Find where the given text appears and provide that cell's center as [X, Y] coordinate. 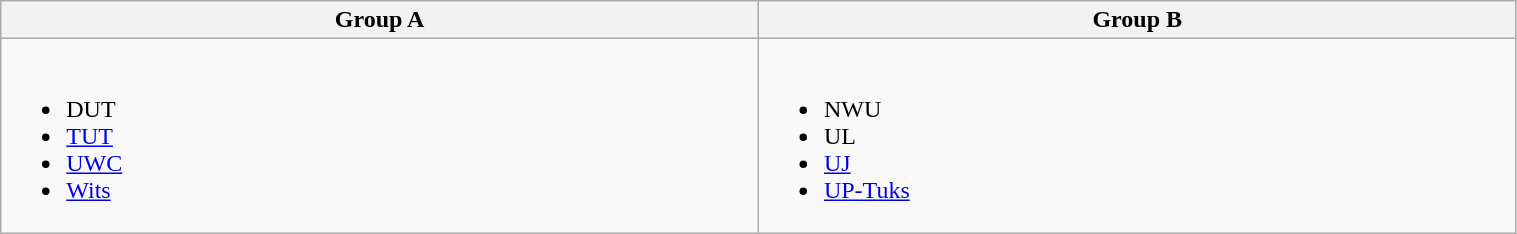
DUTTUTUWCWits [380, 136]
Group A [380, 20]
Group B [1137, 20]
NWUULUJUP-Tuks [1137, 136]
